Extract the [X, Y] coordinate from the center of the cell holding the provided text.  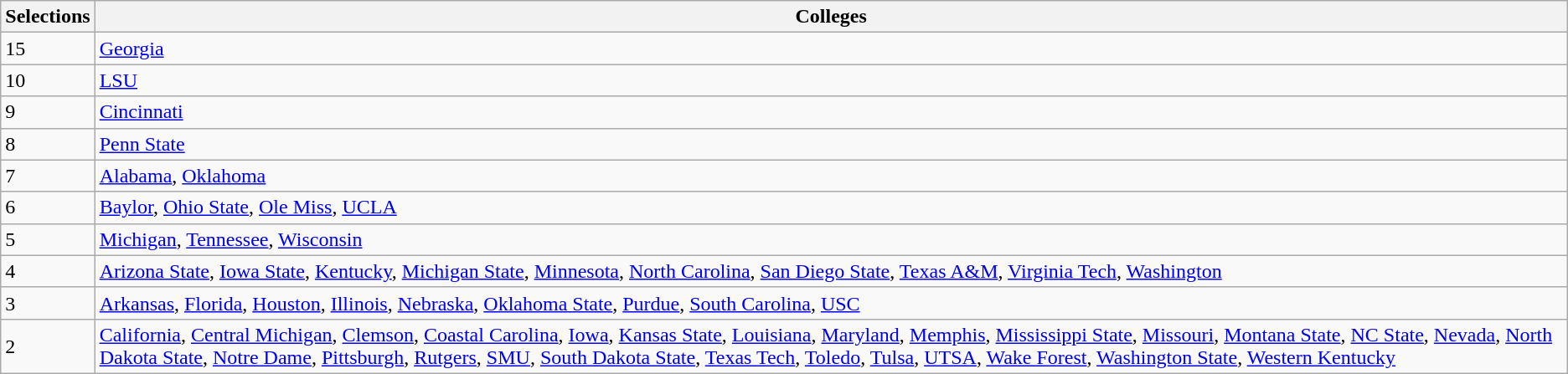
8 [48, 144]
3 [48, 303]
4 [48, 271]
5 [48, 239]
7 [48, 176]
6 [48, 207]
Selections [48, 17]
LSU [831, 80]
Alabama, Oklahoma [831, 176]
15 [48, 49]
Cincinnati [831, 112]
Georgia [831, 49]
10 [48, 80]
9 [48, 112]
2 [48, 346]
Michigan, Tennessee, Wisconsin [831, 239]
Colleges [831, 17]
Penn State [831, 144]
Arkansas, Florida, Houston, Illinois, Nebraska, Oklahoma State, Purdue, South Carolina, USC [831, 303]
Arizona State, Iowa State, Kentucky, Michigan State, Minnesota, North Carolina, San Diego State, Texas A&M, Virginia Tech, Washington [831, 271]
Baylor, Ohio State, Ole Miss, UCLA [831, 207]
